Locate the cell with the specified text and output its [x, y] center coordinate. 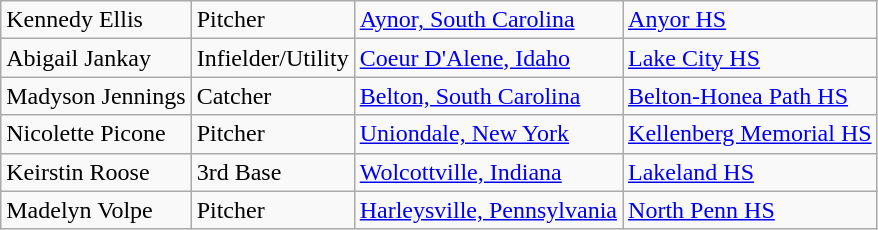
Nicolette Picone [96, 134]
Anyor HS [750, 20]
Wolcottville, Indiana [488, 172]
North Penn HS [750, 210]
Lake City HS [750, 58]
Belton, South Carolina [488, 96]
Abigail Jankay [96, 58]
Kennedy Ellis [96, 20]
Uniondale, New York [488, 134]
Coeur D'Alene, Idaho [488, 58]
Madelyn Volpe [96, 210]
Lakeland HS [750, 172]
Keirstin Roose [96, 172]
Harleysville, Pennsylvania [488, 210]
Infielder/Utility [272, 58]
Catcher [272, 96]
Belton-Honea Path HS [750, 96]
3rd Base [272, 172]
Aynor, South Carolina [488, 20]
Kellenberg Memorial HS [750, 134]
Madyson Jennings [96, 96]
